Search for the cell housing the specified text and yield its (X, Y) center coordinate. 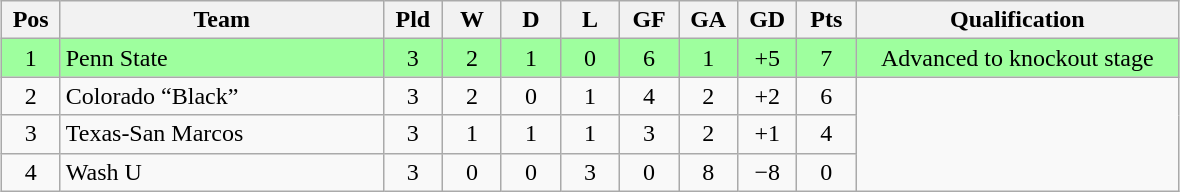
Wash U (222, 172)
GF (650, 20)
Pos (30, 20)
+5 (768, 58)
Team (222, 20)
Qualification (1018, 20)
GD (768, 20)
−8 (768, 172)
7 (826, 58)
8 (708, 172)
Pld (412, 20)
Colorado “Black” (222, 96)
+1 (768, 134)
Advanced to knockout stage (1018, 58)
Penn State (222, 58)
W (472, 20)
D (530, 20)
GA (708, 20)
Pts (826, 20)
L (590, 20)
Texas-San Marcos (222, 134)
+2 (768, 96)
